Pinpoint the cell where the given text exists, returning its (X, Y) midpoint coordinate. 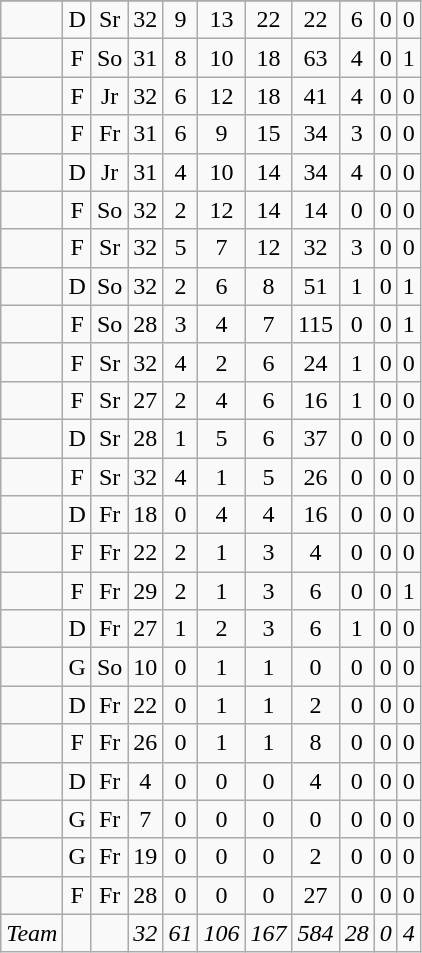
24 (316, 362)
37 (316, 438)
167 (268, 933)
115 (316, 324)
61 (180, 933)
29 (146, 591)
51 (316, 286)
15 (268, 134)
41 (316, 96)
584 (316, 933)
63 (316, 58)
13 (222, 20)
19 (146, 857)
Team (32, 933)
106 (222, 933)
